Pinpoint the cell where the given text exists, returning its [x, y] midpoint coordinate. 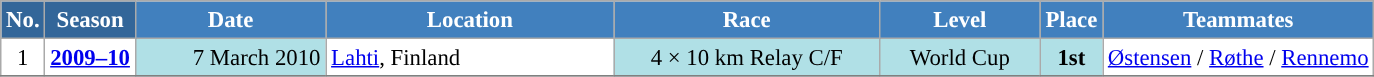
Location [470, 20]
Østensen / Røthe / Rennemo [1238, 58]
Lahti, Finland [470, 58]
Date [230, 20]
Place [1071, 20]
4 × 10 km Relay C/F [747, 58]
2009–10 [90, 58]
Season [90, 20]
Teammates [1238, 20]
World Cup [960, 58]
1st [1071, 58]
1 [23, 58]
Race [747, 20]
7 March 2010 [230, 58]
Level [960, 20]
No. [23, 20]
